Provide the [X, Y] coordinate of the cell's center where the given text is located.  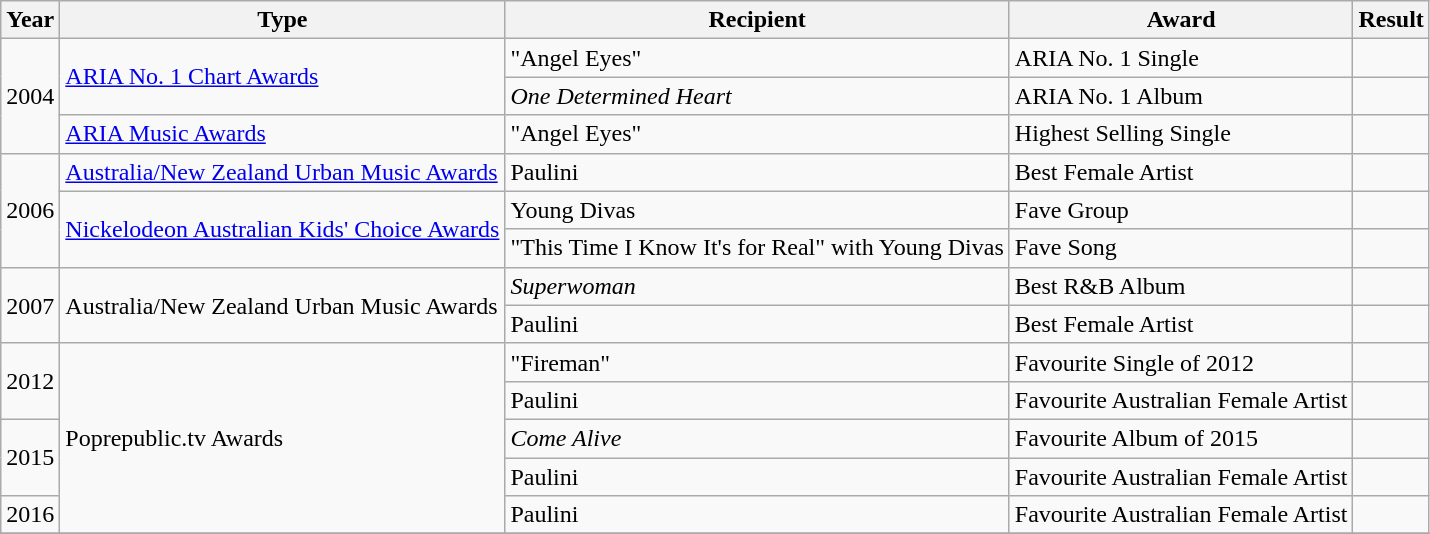
Award [1181, 20]
2006 [30, 210]
ARIA Music Awards [282, 134]
Fave Song [1181, 248]
2012 [30, 381]
ARIA No. 1 Album [1181, 96]
Nickelodeon Australian Kids' Choice Awards [282, 229]
Result [1391, 20]
Best R&B Album [1181, 286]
Favourite Album of 2015 [1181, 438]
2016 [30, 515]
"This Time I Know It's for Real" with Young Divas [757, 248]
Recipient [757, 20]
"Fireman" [757, 362]
2015 [30, 457]
Year [30, 20]
Young Divas [757, 210]
Highest Selling Single [1181, 134]
One Determined Heart [757, 96]
ARIA No. 1 Chart Awards [282, 77]
Come Alive [757, 438]
2004 [30, 96]
Type [282, 20]
2007 [30, 305]
Fave Group [1181, 210]
Favourite Single of 2012 [1181, 362]
ARIA No. 1 Single [1181, 58]
Poprepublic.tv Awards [282, 438]
Superwoman [757, 286]
